From the cell containing the given text, extract its center point as (x, y) coordinate. 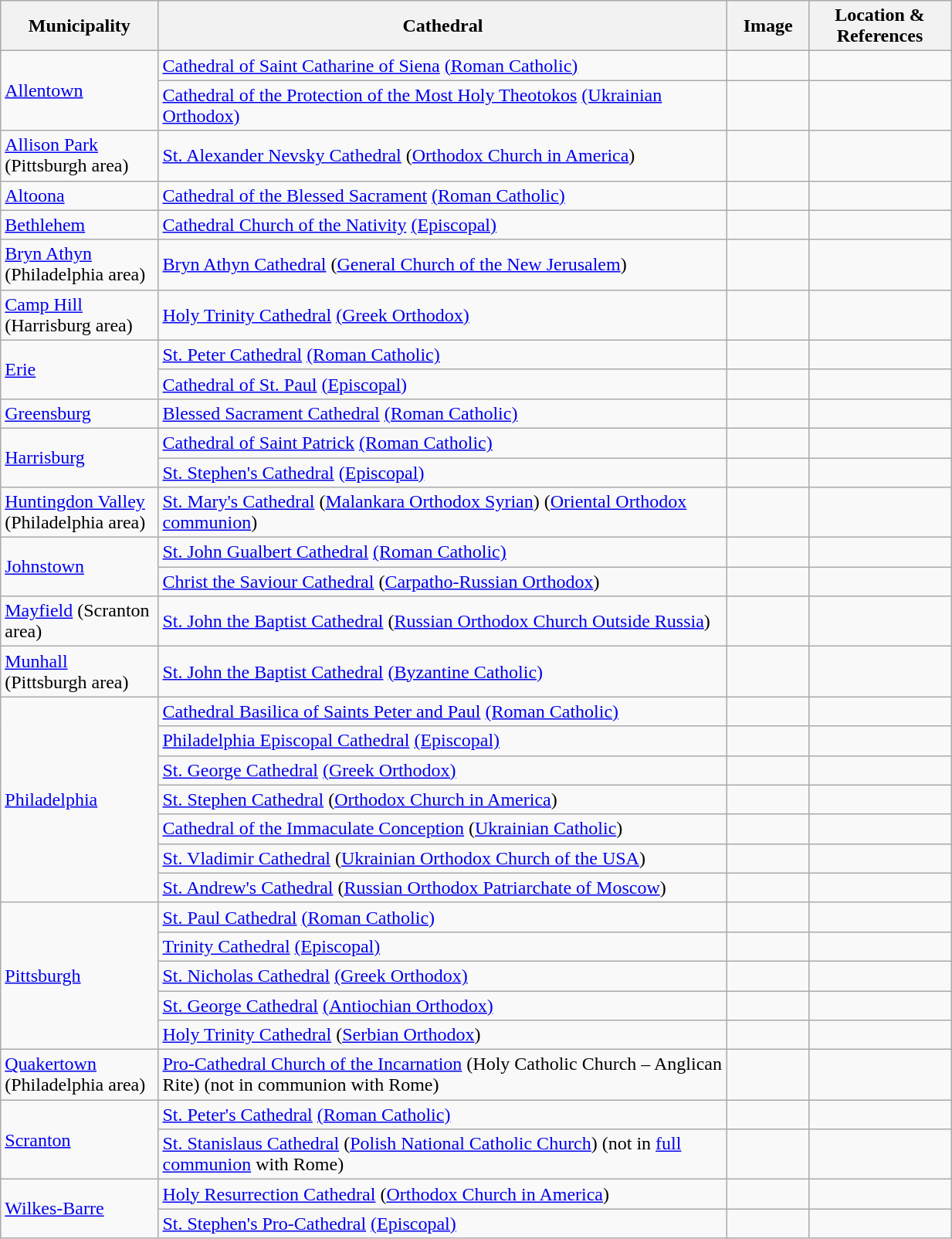
Holy Trinity Cathedral (Serbian Orthodox) (443, 1035)
Pittsburgh (80, 976)
Cathedral (443, 26)
Christ the Saviour Cathedral (Carpatho-Russian Orthodox) (443, 582)
Cathedral Basilica of Saints Peter and Paul (Roman Catholic) (443, 711)
St. Peter's Cathedral (Roman Catholic) (443, 1115)
Wilkes-Barre (80, 1209)
Location & References (879, 26)
Bryn Athyn (Philadelphia area) (80, 264)
St. Stanislaus Cathedral (Polish National Catholic Church) (not in full communion with Rome) (443, 1154)
Allison Park (Pittsburgh area) (80, 156)
Image (768, 26)
Allentown (80, 91)
Greensburg (80, 413)
Quakertown (Philadelphia area) (80, 1075)
Johnstown (80, 567)
Munhall (Pittsburgh area) (80, 672)
Bethlehem (80, 225)
Philadelphia (80, 799)
St. Nicholas Cathedral (Greek Orthodox) (443, 976)
Pro-Cathedral Church of the Incarnation (Holy Catholic Church – Anglican Rite) (not in communion with Rome) (443, 1075)
Holy Trinity Cathedral (Greek Orthodox) (443, 315)
St. Peter Cathedral (Roman Catholic) (443, 355)
Scranton (80, 1140)
St. Stephen's Pro-Cathedral (Episcopal) (443, 1224)
Trinity Cathedral (Episcopal) (443, 946)
Cathedral of the Blessed Sacrament (Roman Catholic) (443, 195)
Blessed Sacrament Cathedral (Roman Catholic) (443, 413)
Cathedral of St. Paul (Episcopal) (443, 384)
Harrisburg (80, 457)
St. John Gualbert Cathedral (Roman Catholic) (443, 552)
Erie (80, 369)
St. Andrew's Cathedral (Russian Orthodox Patriarchate of Moscow) (443, 888)
Cathedral of the Immaculate Conception (Ukrainian Catholic) (443, 829)
St. Stephen Cathedral (Orthodox Church in America) (443, 799)
Mayfield (Scranton area) (80, 621)
St. Mary's Cathedral (Malankara Orthodox Syrian) (Oriental Orthodox communion) (443, 513)
St. Paul Cathedral (Roman Catholic) (443, 917)
Altoona (80, 195)
Holy Resurrection Cathedral (Orthodox Church in America) (443, 1194)
St. Vladimir Cathedral (Ukrainian Orthodox Church of the USA) (443, 858)
St. Stephen's Cathedral (Episcopal) (443, 472)
Bryn Athyn Cathedral (General Church of the New Jerusalem) (443, 264)
Municipality (80, 26)
Cathedral of Saint Patrick (Roman Catholic) (443, 443)
Huntingdon Valley (Philadelphia area) (80, 513)
St. John the Baptist Cathedral (Russian Orthodox Church Outside Russia) (443, 621)
St. George Cathedral (Greek Orthodox) (443, 770)
St. John the Baptist Cathedral (Byzantine Catholic) (443, 672)
St. George Cathedral (Antiochian Orthodox) (443, 1005)
Cathedral of Saint Catharine of Siena (Roman Catholic) (443, 66)
Cathedral Church of the Nativity (Episcopal) (443, 225)
Camp Hill (Harrisburg area) (80, 315)
St. Alexander Nevsky Cathedral (Orthodox Church in America) (443, 156)
Philadelphia Episcopal Cathedral (Episcopal) (443, 741)
Cathedral of the Protection of the Most Holy Theotokos (Ukrainian Orthodox) (443, 105)
